From the cell containing the given text, extract its center point as [X, Y] coordinate. 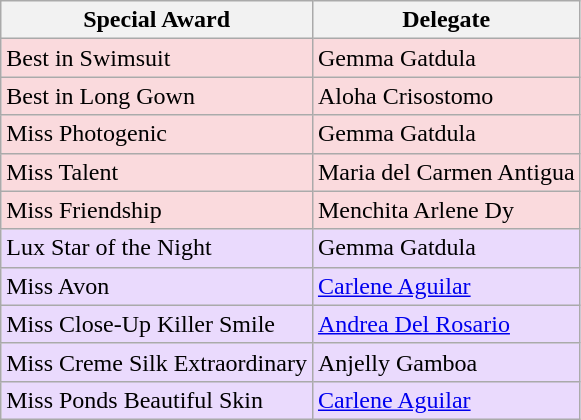
Menchita Arlene Dy [446, 210]
Miss Close-Up Killer Smile [157, 324]
Miss Ponds Beautiful Skin [157, 400]
Aloha Crisostomo [446, 96]
Miss Photogenic [157, 134]
Miss Talent [157, 172]
Delegate [446, 20]
Lux Star of the Night [157, 248]
Maria del Carmen Antigua [446, 172]
Miss Avon [157, 286]
Andrea Del Rosario [446, 324]
Anjelly Gamboa [446, 362]
Special Award [157, 20]
Best in Swimsuit [157, 58]
Miss Creme Silk Extraordinary [157, 362]
Miss Friendship [157, 210]
Best in Long Gown [157, 96]
